Provide the (X, Y) coordinate of the cell's center where the given text is located.  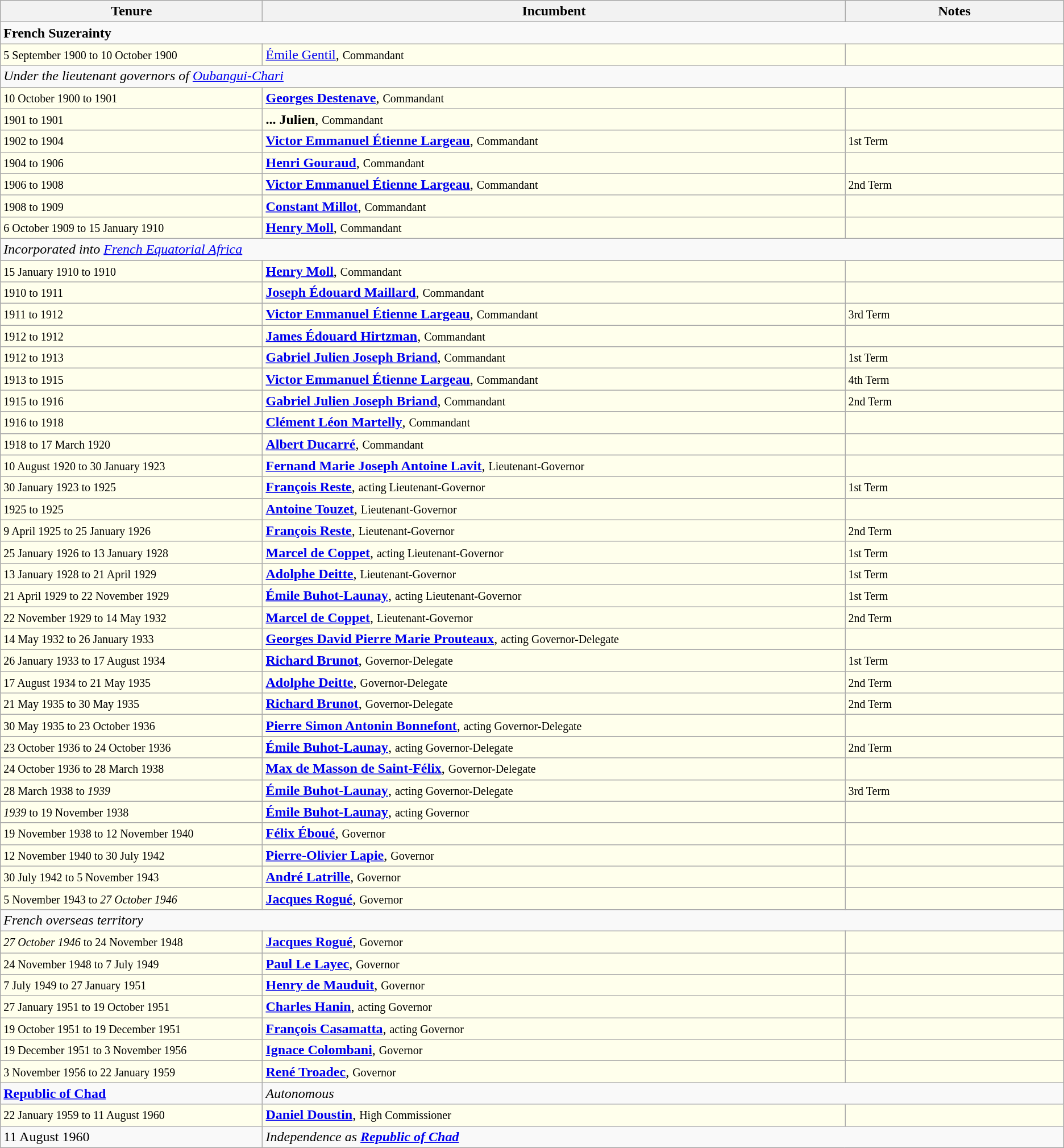
François Reste, Lieutenant-Governor (554, 531)
1904 to 1906 (132, 163)
Daniel Doustin, High Commissioner (554, 1115)
5 September 1900 to 10 October 1900 (132, 55)
3 November 1956 to 22 January 1959 (132, 1072)
Marcel de Coppet, Lieutenant-Governor (554, 617)
François Reste, acting Lieutenant-Governor (554, 487)
1901 to 1901 (132, 119)
1912 to 1912 (132, 336)
10 October 1900 to 1901 (132, 98)
22 November 1929 to 14 May 1932 (132, 617)
Émile Buhot-Launay, acting Governor (554, 812)
Under the lieutenant governors of Oubangui-Chari (532, 76)
30 July 1942 to 5 November 1943 (132, 877)
19 October 1951 to 19 December 1951 (132, 1029)
Georges Destenave, Commandant (554, 98)
1906 to 1908 (132, 184)
1902 to 1904 (132, 141)
Independence as Republic of Chad (663, 1137)
Émile Buhot-Launay, acting Lieutenant-Governor (554, 595)
1912 to 1913 (132, 358)
6 October 1909 to 15 January 1910 (132, 227)
Joseph Édouard Maillard, Commandant (554, 293)
30 January 1923 to 1925 (132, 487)
Tenure (132, 11)
Adolphe Deitte, Governor-Delegate (554, 682)
Clément Léon Martelly, Commandant (554, 422)
22 January 1959 to 11 August 1960 (132, 1115)
24 October 1936 to 28 March 1938 (132, 769)
French Suzerainty (532, 33)
... Julien, Commandant (554, 119)
Georges David Pierre Marie Prouteaux, acting Governor-Delegate (554, 639)
27 January 1951 to 19 October 1951 (132, 1007)
Constant Millot, Commandant (554, 206)
7 July 1949 to 27 January 1951 (132, 985)
Adolphe Deitte, Lieutenant-Governor (554, 574)
10 August 1920 to 30 January 1923 (132, 466)
14 May 1932 to 26 January 1933 (132, 639)
Fernand Marie Joseph Antoine Lavit, Lieutenant-Governor (554, 466)
9 April 1925 to 25 January 1926 (132, 531)
Incorporated into French Equatorial Africa (532, 249)
French overseas territory (532, 920)
25 January 1926 to 13 January 1928 (132, 552)
24 November 1948 to 7 July 1949 (132, 964)
Autonomous (663, 1093)
Charles Hanin, acting Governor (554, 1007)
30 May 1935 to 23 October 1936 (132, 726)
Henry de Mauduit, Governor (554, 985)
1913 to 1915 (132, 379)
19 November 1938 to 12 November 1940 (132, 834)
Pierre-Olivier Lapie, Governor (554, 855)
1925 to 1925 (132, 509)
Henri Gouraud, Commandant (554, 163)
Republic of Chad (132, 1093)
Pierre Simon Antonin Bonnefont, acting Governor-Delegate (554, 726)
23 October 1936 to 24 October 1936 (132, 747)
21 April 1929 to 22 November 1929 (132, 595)
Paul Le Layec, Governor (554, 964)
15 January 1910 to 1910 (132, 271)
Félix Éboué, Governor (554, 834)
Albert Ducarré, Commandant (554, 444)
1916 to 1918 (132, 422)
21 May 1935 to 30 May 1935 (132, 704)
François Casamatta, acting Governor (554, 1029)
René Troadec, Governor (554, 1072)
11 August 1960 (132, 1137)
5 November 1943 to 27 October 1946 (132, 898)
Max de Masson de Saint-Félix, Governor-Delegate (554, 769)
Incumbent (554, 11)
1939 to 19 November 1938 (132, 812)
12 November 1940 to 30 July 1942 (132, 855)
Antoine Touzet, Lieutenant-Governor (554, 509)
Marcel de Coppet, acting Lieutenant-Governor (554, 552)
André Latrille, Governor (554, 877)
1911 to 1912 (132, 314)
1908 to 1909 (132, 206)
17 August 1934 to 21 May 1935 (132, 682)
28 March 1938 to 1939 (132, 790)
1915 to 1916 (132, 401)
Ignace Colombani, Governor (554, 1050)
Notes (954, 11)
19 December 1951 to 3 November 1956 (132, 1050)
27 October 1946 to 24 November 1948 (132, 942)
1910 to 1911 (132, 293)
Émile Gentil, Commandant (554, 55)
1918 to 17 March 1920 (132, 444)
13 January 1928 to 21 April 1929 (132, 574)
4th Term (954, 379)
James Édouard Hirtzman, Commandant (554, 336)
26 January 1933 to 17 August 1934 (132, 661)
